For the text-containing cell, return its midpoint in (X, Y) coordinate format. 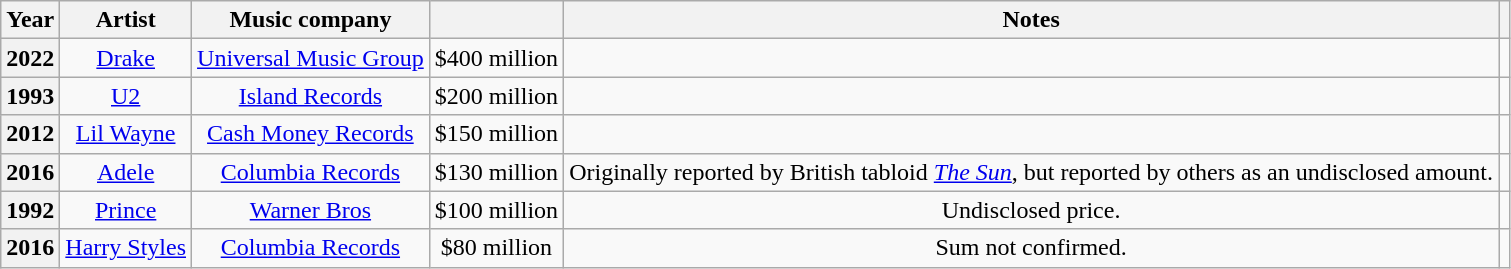
$150 million (496, 134)
1992 (30, 210)
$400 million (496, 58)
U2 (126, 96)
2022 (30, 58)
Cash Money Records (311, 134)
Music company (311, 20)
Island Records (311, 96)
$80 million (496, 248)
Year (30, 20)
$130 million (496, 172)
Originally reported by British tabloid The Sun, but reported by others as an undisclosed amount. (1032, 172)
Drake (126, 58)
Adele (126, 172)
Universal Music Group (311, 58)
Warner Bros (311, 210)
1993 (30, 96)
Undisclosed price. (1032, 210)
2012 (30, 134)
$100 million (496, 210)
Harry Styles (126, 248)
$200 million (496, 96)
Prince (126, 210)
Artist (126, 20)
Sum not confirmed. (1032, 248)
Lil Wayne (126, 134)
Notes (1032, 20)
